Determine the (X, Y) coordinate at the center of the cell enclosing the given text.  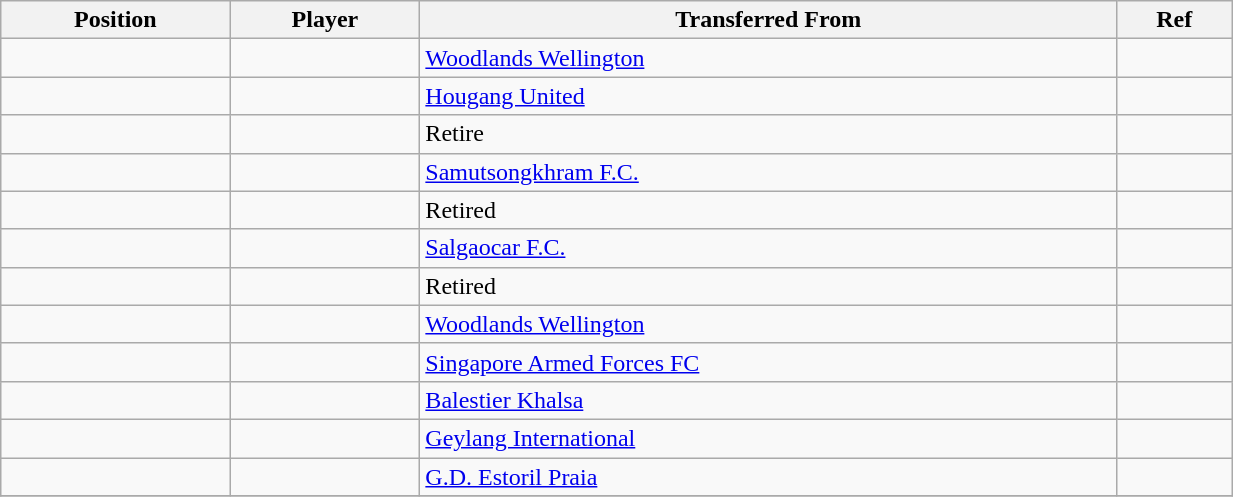
Retire (768, 134)
Singapore Armed Forces FC (768, 362)
G.D. Estoril Praia (768, 477)
Geylang International (768, 438)
Player (325, 20)
Samutsongkhram F.C. (768, 172)
Salgaocar F.C. (768, 248)
Hougang United (768, 96)
Balestier Khalsa (768, 400)
Position (116, 20)
Transferred From (768, 20)
Ref (1174, 20)
